Return (x, y) of the center of cell containing provided text 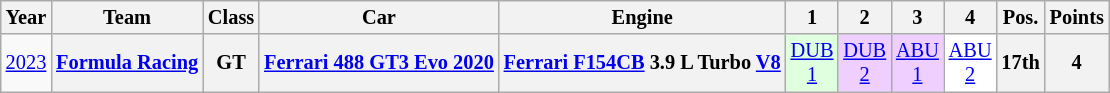
Ferrari F154CB 3.9 L Turbo V8 (642, 63)
1 (812, 17)
Team (127, 17)
ABU2 (970, 63)
Year (26, 17)
Engine (642, 17)
Formula Racing (127, 63)
Class (231, 17)
Pos. (1020, 17)
DUB1 (812, 63)
DUB2 (864, 63)
2 (864, 17)
3 (918, 17)
Car (379, 17)
Points (1077, 17)
Ferrari 488 GT3 Evo 2020 (379, 63)
GT (231, 63)
ABU1 (918, 63)
2023 (26, 63)
17th (1020, 63)
